Determine the (X, Y) coordinate at the center of the cell enclosing the given text.  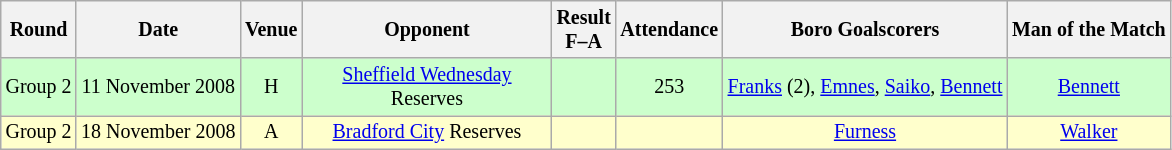
Man of the Match (1088, 30)
H (271, 88)
Opponent (426, 30)
Round (39, 30)
A (271, 132)
Date (158, 30)
Bennett (1088, 88)
Venue (271, 30)
Furness (865, 132)
Boro Goalscorers (865, 30)
Walker (1088, 132)
Bradford City Reserves (426, 132)
11 November 2008 (158, 88)
Franks (2), Emnes, Saiko, Bennett (865, 88)
Attendance (670, 30)
Sheffield Wednesday Reserves (426, 88)
ResultF–A (584, 30)
253 (670, 88)
18 November 2008 (158, 132)
